Provide the [X, Y] coordinate of the cell's center where the given text is located.  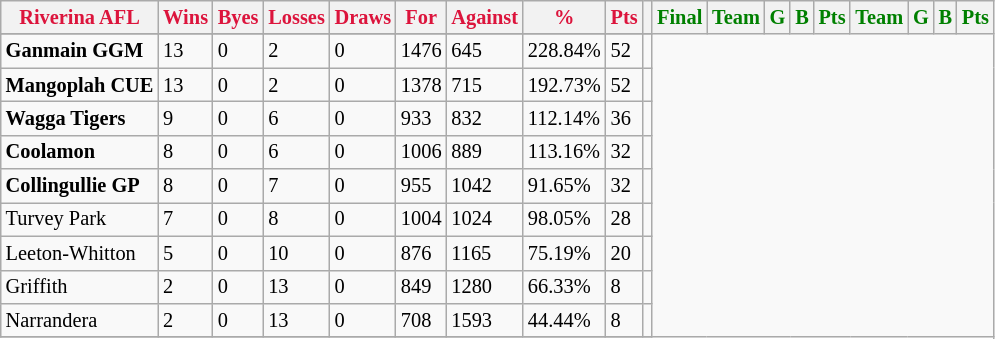
Ganmain GGM [80, 51]
Draws [363, 17]
66.33% [564, 287]
715 [484, 85]
91.65% [564, 186]
228.84% [564, 51]
Losses [296, 17]
% [564, 17]
Wins [186, 17]
933 [421, 118]
645 [484, 51]
Against [484, 17]
849 [421, 287]
36 [624, 118]
20 [624, 253]
832 [484, 118]
113.16% [564, 152]
44.44% [564, 320]
1024 [484, 219]
Byes [238, 17]
Mangoplah CUE [80, 85]
1004 [421, 219]
1593 [484, 320]
1476 [421, 51]
For [421, 17]
1378 [421, 85]
98.05% [564, 219]
192.73% [564, 85]
Coolamon [80, 152]
28 [624, 219]
889 [484, 152]
10 [296, 253]
Collingullie GP [80, 186]
876 [421, 253]
Final [680, 17]
Wagga Tigers [80, 118]
Griffith [80, 287]
112.14% [564, 118]
955 [421, 186]
1280 [484, 287]
Leeton-Whitton [80, 253]
708 [421, 320]
1165 [484, 253]
Turvey Park [80, 219]
9 [186, 118]
Riverina AFL [80, 17]
Narrandera [80, 320]
5 [186, 253]
1042 [484, 186]
1006 [421, 152]
75.19% [564, 253]
